Detect which cell encompasses the target text, then output its [x, y] center coordinate. 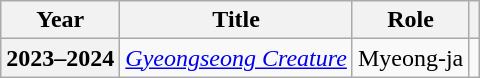
Role [410, 20]
Myeong-ja [410, 58]
2023–2024 [60, 58]
Year [60, 20]
Gyeongseong Creature [236, 58]
Title [236, 20]
